Capture the cell that displays the provided text and extract its (x, y) central coordinate. 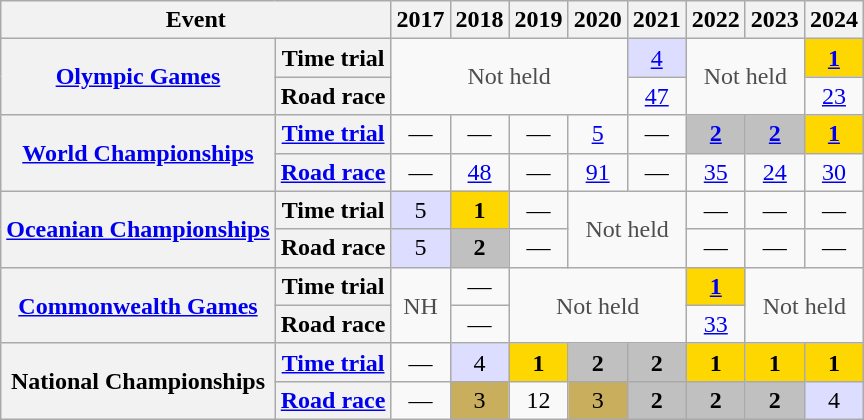
Commonwealth Games (138, 305)
World Championships (138, 153)
35 (716, 172)
91 (598, 172)
33 (716, 324)
2020 (598, 20)
24 (774, 172)
2017 (420, 20)
Oceanian Championships (138, 229)
2024 (834, 20)
30 (834, 172)
2023 (774, 20)
National Championships (138, 381)
2019 (538, 20)
2022 (716, 20)
Event (196, 20)
Olympic Games (138, 77)
12 (538, 400)
2018 (480, 20)
2021 (656, 20)
48 (480, 172)
47 (656, 96)
23 (834, 96)
NH (420, 305)
